Identify which cell holds the provided text, then report its (x, y) central coordinate. 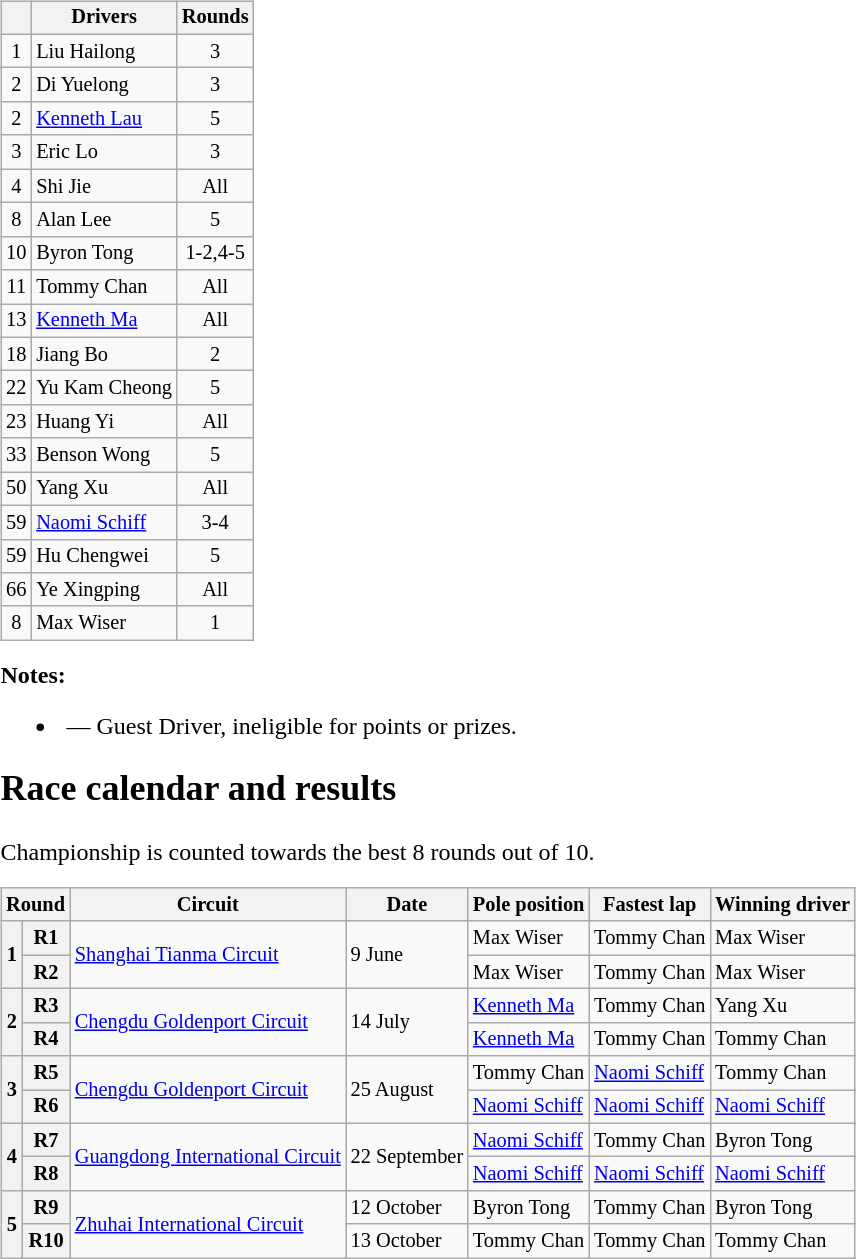
Date (407, 905)
R6 (46, 1107)
R2 (46, 972)
Huang Yi (104, 422)
R4 (46, 1039)
14 July (407, 1022)
Di Yuelong (104, 85)
Shi Jie (104, 186)
50 (16, 489)
Shanghai Tianma Circuit (208, 954)
Yu Kam Cheong (104, 388)
22 (16, 388)
Alan Lee (104, 220)
Circuit (208, 905)
13 (16, 321)
R1 (46, 938)
Hu Chengwei (104, 556)
Drivers (104, 18)
Winning driver (782, 905)
R8 (46, 1174)
R9 (46, 1208)
Kenneth Lau (104, 119)
R10 (46, 1241)
66 (16, 590)
33 (16, 455)
Jiang Bo (104, 354)
25 August (407, 1090)
Ye Xingping (104, 590)
Rounds (216, 18)
1-2,4-5 (216, 253)
3-4 (216, 522)
Liu Hailong (104, 51)
R7 (46, 1140)
Fastest lap (650, 905)
R3 (46, 1006)
Guangdong International Circuit (208, 1156)
Eric Lo (104, 152)
23 (16, 422)
Benson Wong (104, 455)
9 June (407, 954)
13 October (407, 1241)
Round (36, 905)
11 (16, 287)
18 (16, 354)
10 (16, 253)
Zhuhai International Circuit (208, 1224)
Pole position (528, 905)
22 September (407, 1156)
12 October (407, 1208)
R5 (46, 1073)
